Identify which cell holds the provided text, then report its [x, y] central coordinate. 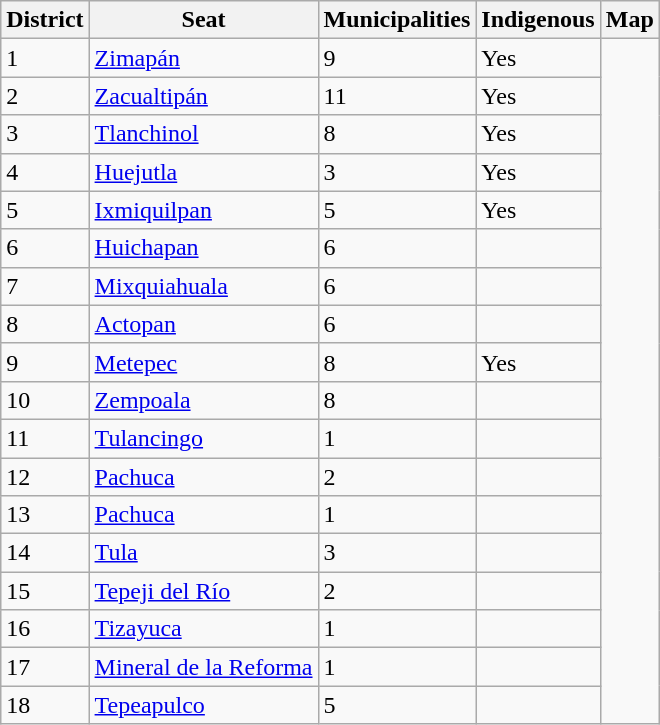
Actopan [204, 324]
Zacualtipán [204, 96]
14 [45, 553]
Tepeji del Río [204, 591]
Map [630, 20]
13 [45, 515]
Zimapán [204, 58]
18 [45, 705]
Tulancingo [204, 438]
Indigenous [538, 20]
Huichapan [204, 248]
4 [45, 172]
7 [45, 286]
Municipalities [397, 20]
Tlanchinol [204, 134]
12 [45, 477]
Zempoala [204, 400]
Mixquiahuala [204, 286]
17 [45, 667]
District [45, 20]
10 [45, 400]
Mineral de la Reforma [204, 667]
Tepeapulco [204, 705]
Metepec [204, 362]
Ixmiquilpan [204, 210]
Huejutla [204, 172]
16 [45, 629]
15 [45, 591]
Tula [204, 553]
Seat [204, 20]
Tizayuca [204, 629]
